Provide the (x, y) coordinate of the cell's center where the given text is located.  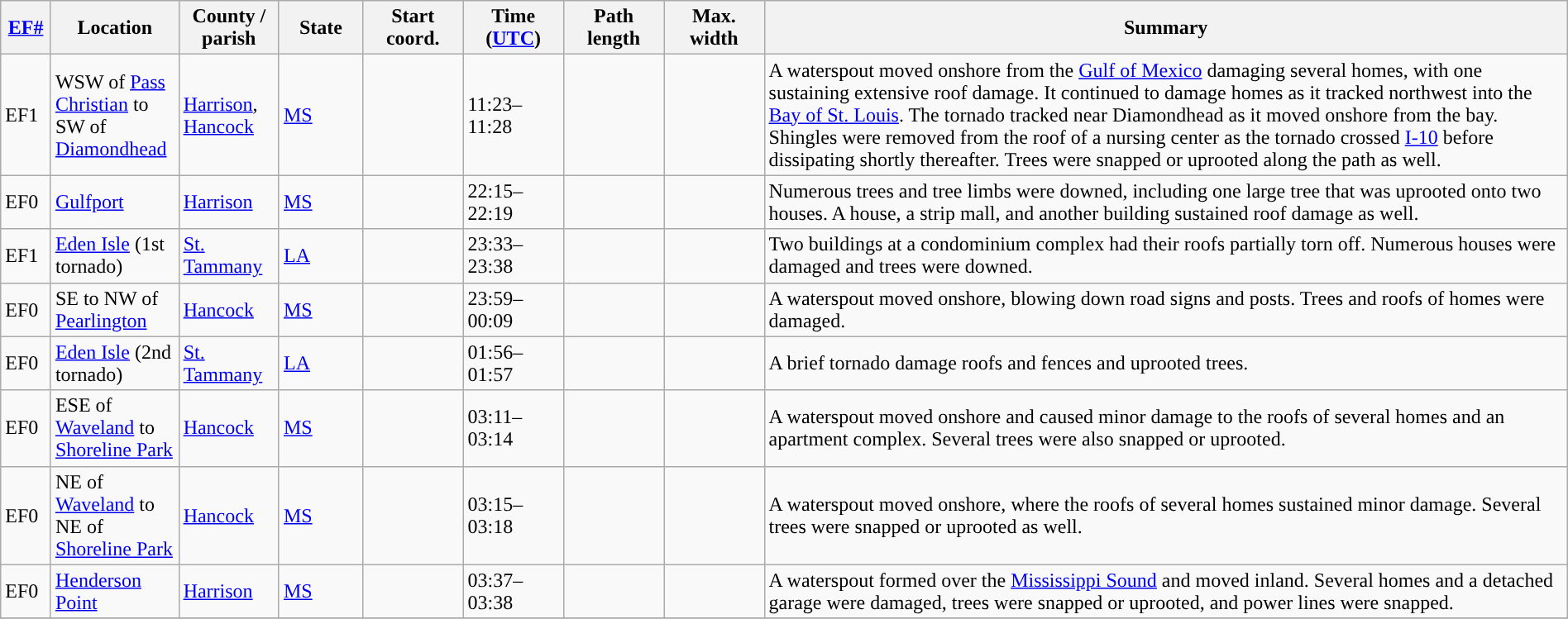
Path length (614, 28)
Eden Isle (1st tornado) (114, 256)
Gulfport (114, 202)
11:23–11:28 (513, 115)
County / parish (228, 28)
22:15–22:19 (513, 202)
Time (UTC) (513, 28)
SE to NW of Pearlington (114, 309)
A waterspout moved onshore, blowing down road signs and posts. Trees and roofs of homes were damaged. (1166, 309)
01:56–01:57 (513, 364)
Start coord. (414, 28)
Summary (1166, 28)
03:11–03:14 (513, 428)
23:59–00:09 (513, 309)
Harrison, Hancock (228, 115)
State (321, 28)
03:15–03:18 (513, 516)
EF# (26, 28)
Location (114, 28)
A brief tornado damage roofs and fences and uprooted trees. (1166, 364)
Two buildings at a condominium complex had their roofs partially torn off. Numerous houses were damaged and trees were downed. (1166, 256)
23:33–23:38 (513, 256)
ESE of Waveland to Shoreline Park (114, 428)
WSW of Pass Christian to SW of Diamondhead (114, 115)
03:37–03:38 (513, 592)
Eden Isle (2nd tornado) (114, 364)
A waterspout moved onshore, where the roofs of several homes sustained minor damage. Several trees were snapped or uprooted as well. (1166, 516)
NE of Waveland to NE of Shoreline Park (114, 516)
Henderson Point (114, 592)
Max. width (715, 28)
